Capture the cell that displays the provided text and extract its (x, y) central coordinate. 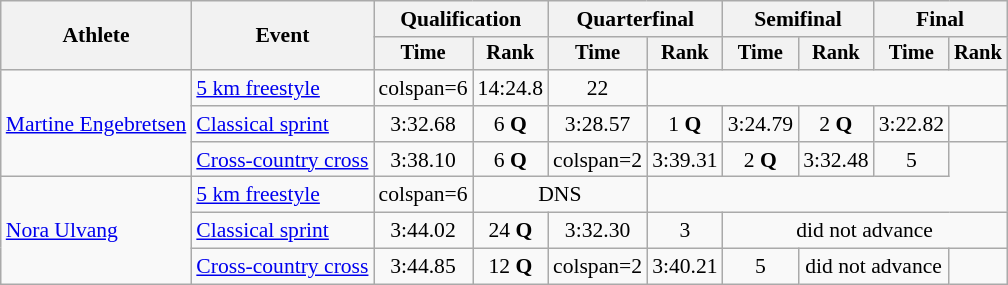
3:32.30 (598, 231)
3:24.79 (760, 124)
14:24.8 (510, 88)
Semifinal (798, 19)
Martine Engebretsen (96, 124)
3:32.68 (424, 124)
Athlete (96, 36)
3:28.57 (598, 124)
3:38.10 (424, 160)
Qualification (462, 19)
1 Q (684, 124)
Event (282, 36)
22 (598, 88)
Quarterfinal (636, 19)
3 (684, 231)
3:39.31 (684, 160)
24 Q (510, 231)
12 Q (510, 267)
3:44.85 (424, 267)
Final (940, 19)
3:32.48 (836, 160)
DNS (560, 195)
3:40.21 (684, 267)
3:22.82 (912, 124)
3:44.02 (424, 231)
Nora Ulvang (96, 230)
